Scan for the cell matching the given text and deliver its (X, Y) coordinate at center. 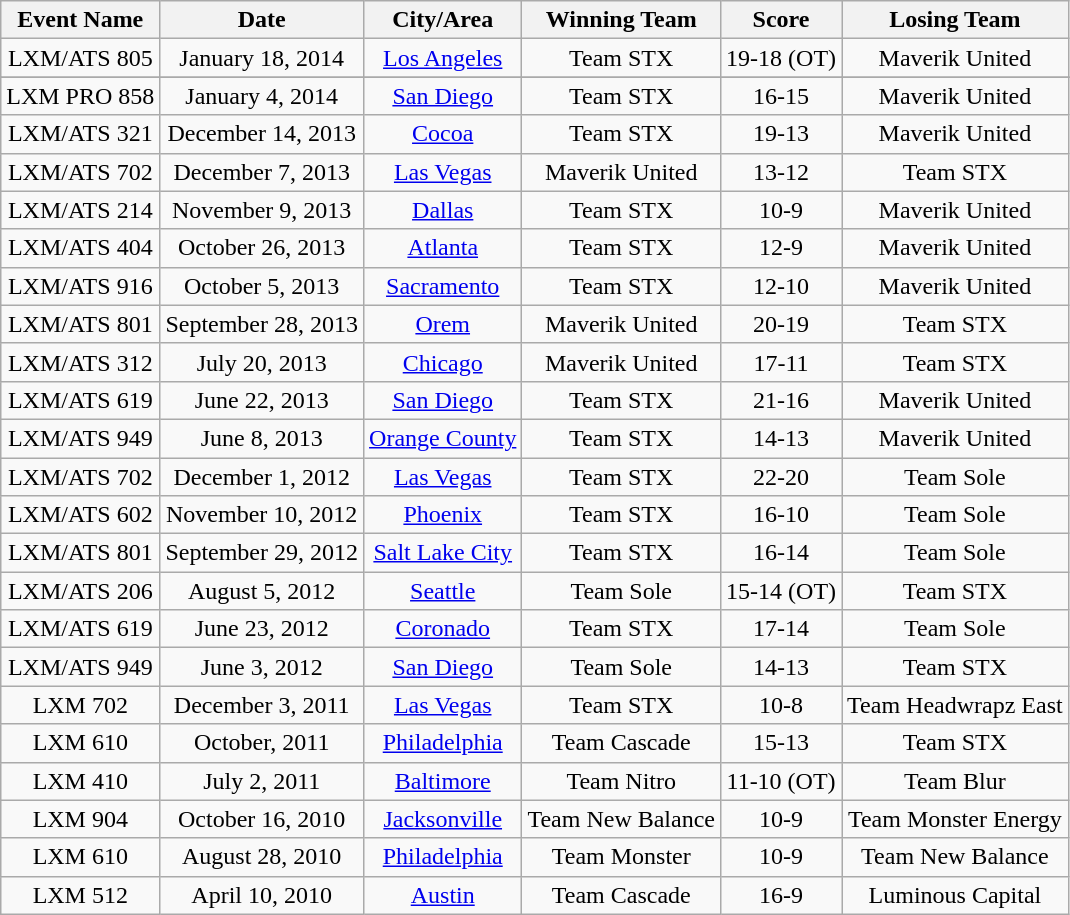
Coronado (443, 629)
Team Blur (956, 781)
LXM 904 (80, 819)
Date (262, 20)
December 7, 2013 (262, 172)
Chicago (443, 362)
Team Headwrapz East (956, 705)
10-8 (782, 705)
Orem (443, 324)
June 8, 2013 (262, 438)
Atlanta (443, 248)
October 16, 2010 (262, 819)
Los Angeles (443, 58)
January 4, 2014 (262, 96)
Salt Lake City (443, 553)
Luminous Capital (956, 895)
16-15 (782, 96)
Team Monster (622, 857)
Losing Team (956, 20)
Sacramento (443, 286)
15-13 (782, 743)
11-10 (OT) (782, 781)
April 10, 2010 (262, 895)
19-13 (782, 134)
12-9 (782, 248)
21-16 (782, 400)
July 2, 2011 (262, 781)
August 5, 2012 (262, 591)
LXM/ATS 312 (80, 362)
January 18, 2014 (262, 58)
October, 2011 (262, 743)
22-20 (782, 477)
17-11 (782, 362)
LXM/ATS 214 (80, 210)
LXM 512 (80, 895)
16-10 (782, 515)
Seattle (443, 591)
12-10 (782, 286)
August 28, 2010 (262, 857)
Winning Team (622, 20)
September 29, 2012 (262, 553)
Austin (443, 895)
October 26, 2013 (262, 248)
13-12 (782, 172)
December 3, 2011 (262, 705)
LXM/ATS 206 (80, 591)
LXM/ATS 404 (80, 248)
October 5, 2013 (262, 286)
LXM 702 (80, 705)
15-14 (OT) (782, 591)
City/Area (443, 20)
Orange County (443, 438)
November 9, 2013 (262, 210)
December 14, 2013 (262, 134)
Team Nitro (622, 781)
June 23, 2012 (262, 629)
LXM/ATS 602 (80, 515)
July 20, 2013 (262, 362)
LXM/ATS 805 (80, 58)
LXM/ATS 321 (80, 134)
Score (782, 20)
LXM 410 (80, 781)
20-19 (782, 324)
Baltimore (443, 781)
16-14 (782, 553)
June 3, 2012 (262, 667)
December 1, 2012 (262, 477)
LXM/ATS 916 (80, 286)
19-18 (OT) (782, 58)
Dallas (443, 210)
Team Monster Energy (956, 819)
September 28, 2013 (262, 324)
Phoenix (443, 515)
November 10, 2012 (262, 515)
Cocoa (443, 134)
17-14 (782, 629)
16-9 (782, 895)
Event Name (80, 20)
LXM PRO 858 (80, 96)
June 22, 2013 (262, 400)
Jacksonville (443, 819)
